Return (x, y) of the center of cell containing provided text 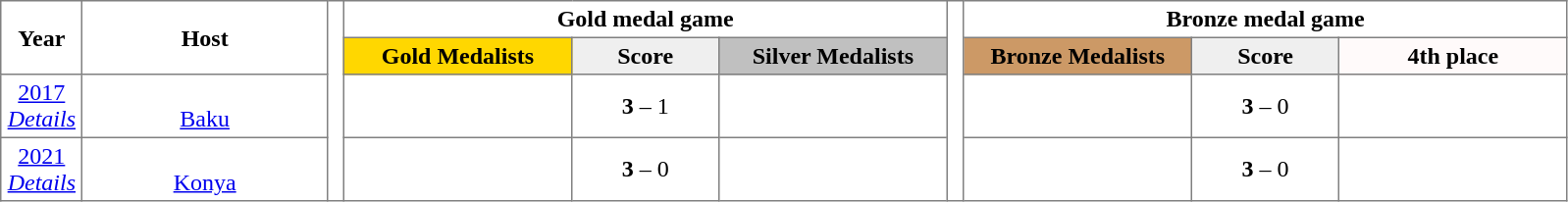
Bronze medal game (1266, 20)
3 – 1 (646, 106)
Baku (204, 106)
2021Details (41, 169)
4th place (1452, 56)
Bronze Medalists (1077, 56)
Silver Medalists (832, 56)
Gold medal game (646, 20)
Konya (204, 169)
Year (41, 37)
Host (204, 37)
2017Details (41, 106)
Gold Medalists (457, 56)
